Search for the cell housing the specified text and yield its [x, y] center coordinate. 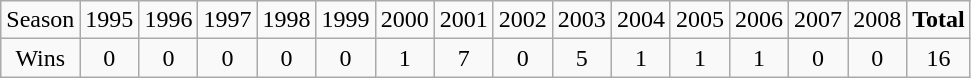
2008 [878, 20]
2005 [700, 20]
1995 [110, 20]
1997 [228, 20]
1996 [168, 20]
1999 [346, 20]
2006 [758, 20]
2007 [818, 20]
16 [939, 58]
Wins [40, 58]
7 [464, 58]
2004 [640, 20]
1998 [286, 20]
5 [582, 58]
2001 [464, 20]
Total [939, 20]
2003 [582, 20]
2002 [522, 20]
Season [40, 20]
2000 [404, 20]
